Locate the cell with the specified text and output its (x, y) center coordinate. 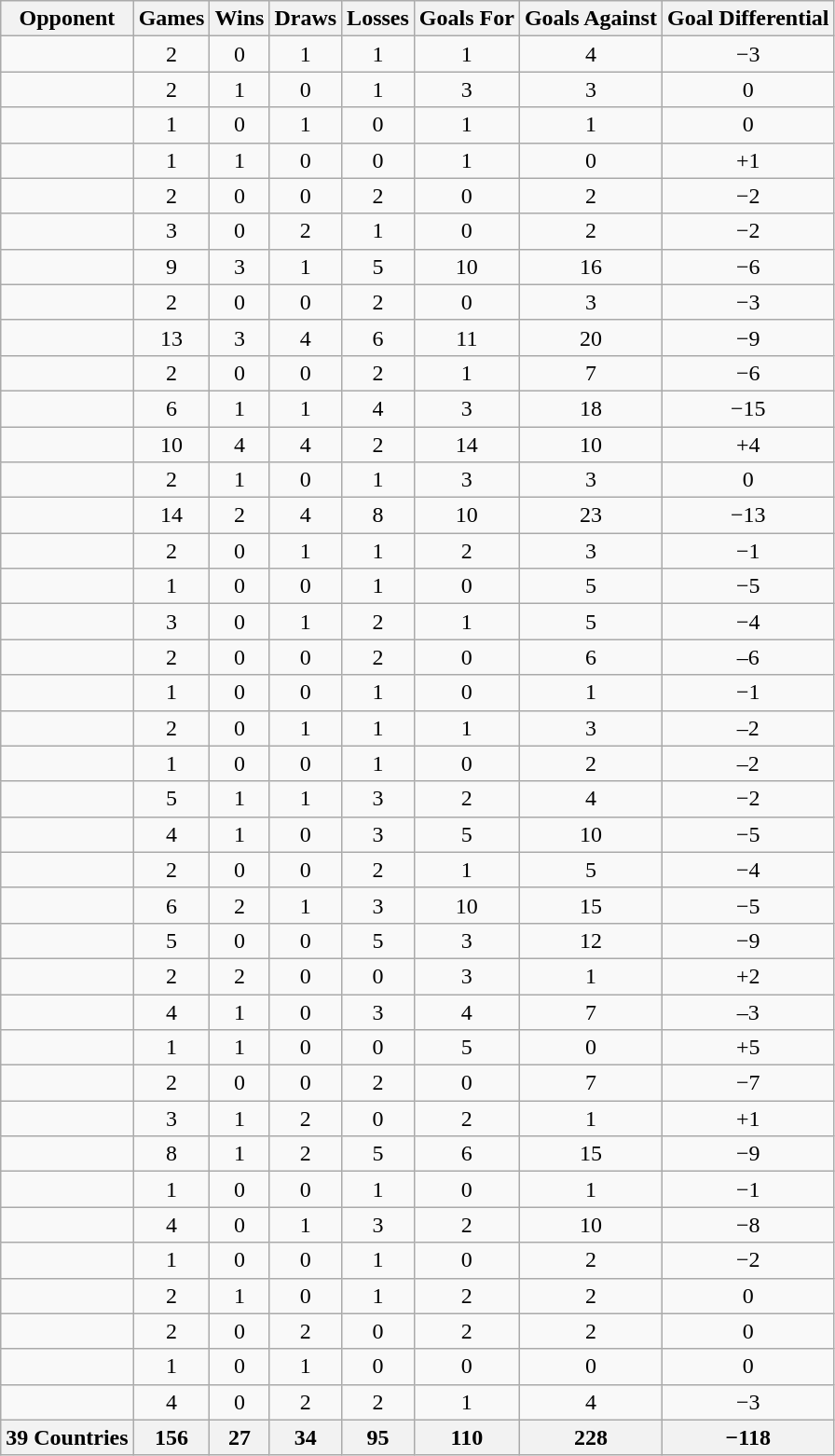
13 (171, 337)
39 Countries (67, 1437)
Draws (306, 19)
11 (466, 337)
Losses (378, 19)
110 (466, 1437)
+5 (747, 1048)
95 (378, 1437)
Games (171, 19)
Opponent (67, 19)
−7 (747, 1083)
9 (171, 267)
12 (591, 941)
−118 (747, 1437)
+4 (747, 445)
Goal Differential (747, 19)
18 (591, 408)
−8 (747, 1225)
Wins (240, 19)
Goals Against (591, 19)
228 (591, 1437)
16 (591, 267)
156 (171, 1437)
−13 (747, 515)
+2 (747, 976)
Goals For (466, 19)
–3 (747, 1011)
–6 (747, 657)
27 (240, 1437)
20 (591, 337)
23 (591, 515)
−15 (747, 408)
34 (306, 1437)
